Locate the cell with the specified text and output its (X, Y) center coordinate. 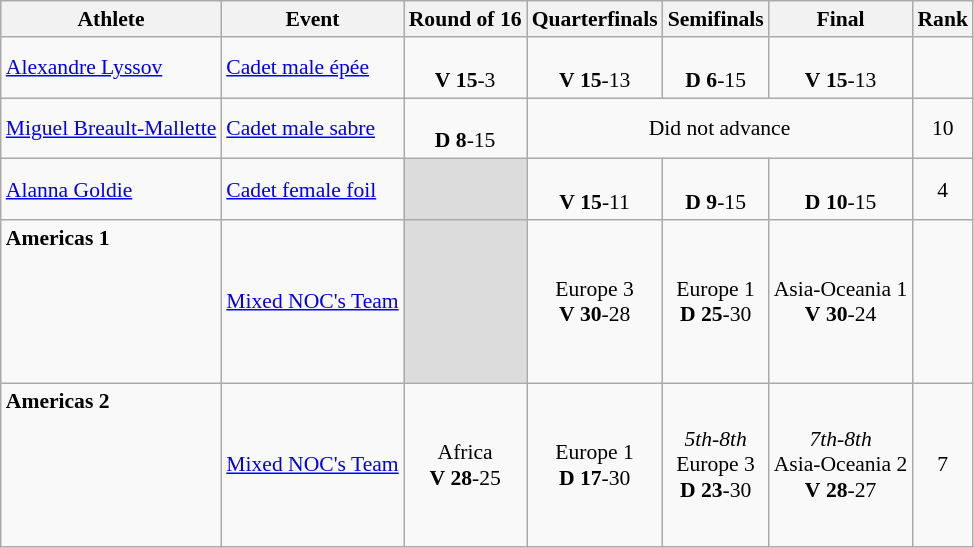
Americas 1 (112, 302)
Alexandre Lyssov (112, 68)
Africa V 28-25 (466, 464)
Semifinals (716, 19)
7th-8thAsia-Oceania 2 V 28-27 (841, 464)
D 6-15 (716, 68)
10 (942, 128)
Rank (942, 19)
D 8-15 (466, 128)
4 (942, 190)
Cadet male épée (312, 68)
Europe 1 D 17-30 (595, 464)
Miguel Breault-Mallette (112, 128)
D 9-15 (716, 190)
Quarterfinals (595, 19)
Event (312, 19)
Alanna Goldie (112, 190)
D 10-15 (841, 190)
Athlete (112, 19)
Americas 2 (112, 464)
Cadet female foil (312, 190)
Europe 1 D 25-30 (716, 302)
Cadet male sabre (312, 128)
V 15-3 (466, 68)
V 15-11 (595, 190)
Europe 3 V 30-28 (595, 302)
Round of 16 (466, 19)
Asia-Oceania 1 V 30-24 (841, 302)
5th-8thEurope 3 D 23-30 (716, 464)
7 (942, 464)
Final (841, 19)
Did not advance (720, 128)
